Search for the cell housing the specified text and yield its [X, Y] center coordinate. 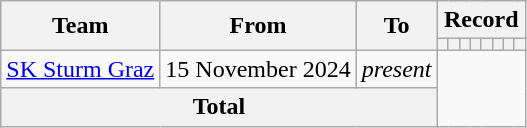
Total [219, 107]
From [258, 26]
Team [80, 26]
15 November 2024 [258, 69]
SK Sturm Graz [80, 69]
present [396, 69]
Record [481, 20]
To [396, 26]
